Pinpoint the cell where the given text exists, returning its (x, y) midpoint coordinate. 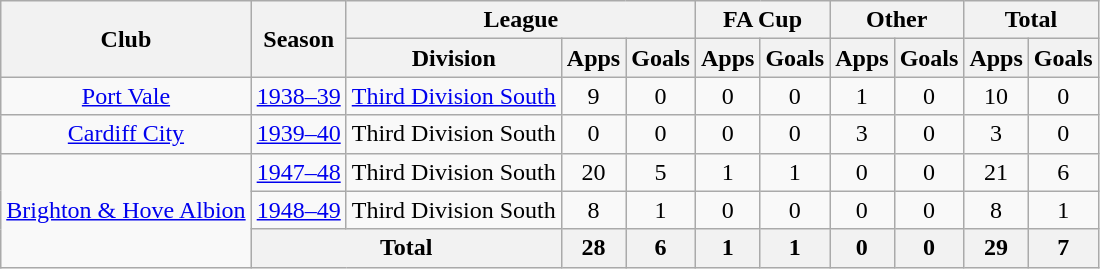
Brighton & Hove Albion (126, 210)
7 (1063, 248)
1947–48 (298, 172)
28 (593, 248)
Division (454, 58)
29 (996, 248)
1948–49 (298, 210)
1939–40 (298, 134)
Other (897, 20)
5 (661, 172)
League (520, 20)
1938–39 (298, 96)
Cardiff City (126, 134)
10 (996, 96)
Port Vale (126, 96)
21 (996, 172)
FA Cup (762, 20)
20 (593, 172)
Season (298, 39)
9 (593, 96)
Club (126, 39)
